Locate the cell with the specified text and output its [X, Y] center coordinate. 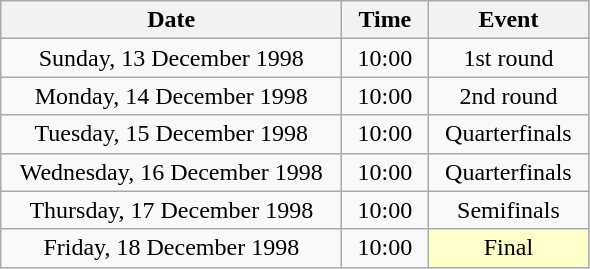
Event [508, 20]
Friday, 18 December 1998 [172, 248]
Sunday, 13 December 1998 [172, 58]
Tuesday, 15 December 1998 [172, 134]
2nd round [508, 96]
Wednesday, 16 December 1998 [172, 172]
Date [172, 20]
Monday, 14 December 1998 [172, 96]
Time [385, 20]
Semifinals [508, 210]
Final [508, 248]
1st round [508, 58]
Thursday, 17 December 1998 [172, 210]
